Extract the (x, y) coordinate from the center of the cell holding the provided text.  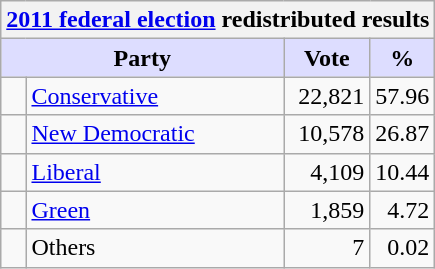
4,109 (327, 172)
57.96 (402, 96)
Liberal (155, 172)
7 (327, 248)
0.02 (402, 248)
10.44 (402, 172)
Others (155, 248)
1,859 (327, 210)
Conservative (155, 96)
New Democratic (155, 134)
% (402, 58)
Party (142, 58)
10,578 (327, 134)
Green (155, 210)
26.87 (402, 134)
Vote (327, 58)
2011 federal election redistributed results (218, 20)
4.72 (402, 210)
22,821 (327, 96)
